Return the [x, y] coordinate for the center point of the cell that contains the specified text.  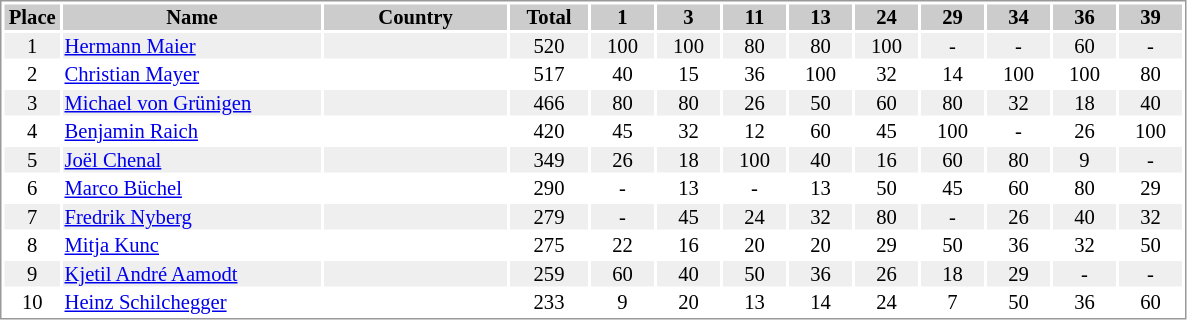
517 [549, 75]
Christian Mayer [192, 75]
290 [549, 189]
466 [549, 103]
15 [688, 75]
279 [549, 217]
34 [1018, 17]
11 [754, 17]
520 [549, 46]
Heinz Schilchegger [192, 303]
259 [549, 274]
Benjamin Raich [192, 131]
Hermann Maier [192, 46]
6 [32, 189]
349 [549, 160]
Fredrik Nyberg [192, 217]
4 [32, 131]
39 [1150, 17]
10 [32, 303]
Mitja Kunc [192, 245]
8 [32, 245]
Kjetil André Aamodt [192, 274]
2 [32, 75]
22 [622, 245]
Place [32, 17]
Total [549, 17]
233 [549, 303]
Michael von Grünigen [192, 103]
12 [754, 131]
5 [32, 160]
Country [416, 17]
275 [549, 245]
Marco Büchel [192, 189]
420 [549, 131]
Name [192, 17]
Joël Chenal [192, 160]
